Find where the given text appears and provide that cell's center as (x, y) coordinate. 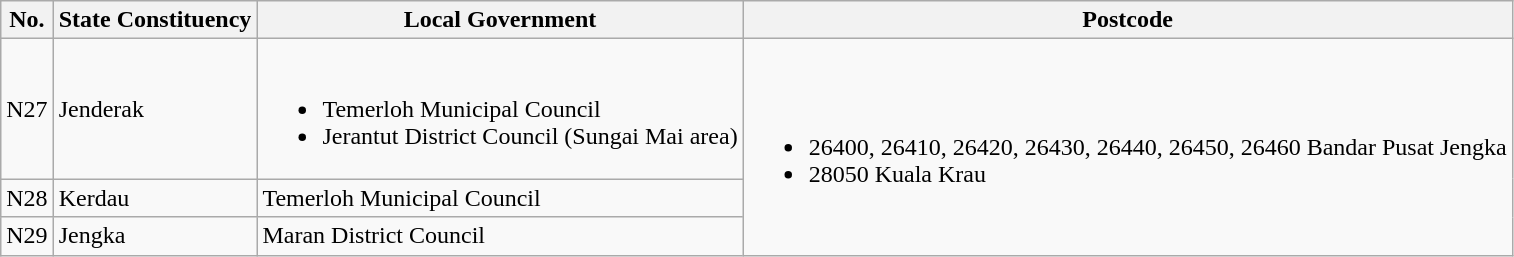
N29 (27, 236)
State Constituency (155, 20)
Jengka (155, 236)
N28 (27, 198)
Jenderak (155, 109)
No. (27, 20)
Maran District Council (500, 236)
N27 (27, 109)
26400, 26410, 26420, 26430, 26440, 26450, 26460 Bandar Pusat Jengka28050 Kuala Krau (1128, 147)
Postcode (1128, 20)
Temerloh Municipal CouncilJerantut District Council (Sungai Mai area) (500, 109)
Local Government (500, 20)
Temerloh Municipal Council (500, 198)
Kerdau (155, 198)
